Provide the (x, y) coordinate of the cell's center where the given text is located.  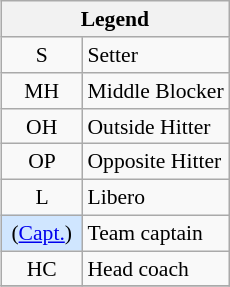
Legend (115, 19)
HC (42, 269)
Setter (155, 55)
S (42, 55)
L (42, 197)
Head coach (155, 269)
Opposite Hitter (155, 162)
MH (42, 91)
Middle Blocker (155, 91)
Libero (155, 197)
OP (42, 162)
Outside Hitter (155, 126)
Team captain (155, 233)
(Capt.) (42, 233)
OH (42, 126)
